For the text-containing cell, return its midpoint in [x, y] coordinate format. 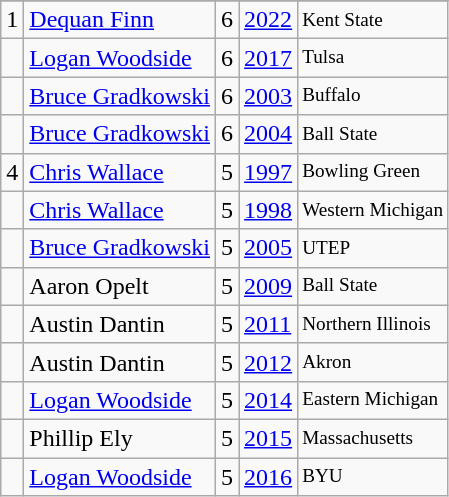
2022 [268, 20]
Bowling Green [373, 172]
Northern Illinois [373, 324]
2012 [268, 362]
2005 [268, 248]
2009 [268, 286]
1998 [268, 210]
Massachusetts [373, 438]
Western Michigan [373, 210]
Kent State [373, 20]
1997 [268, 172]
4 [12, 172]
2017 [268, 58]
2011 [268, 324]
Akron [373, 362]
2004 [268, 134]
UTEP [373, 248]
2014 [268, 400]
2015 [268, 438]
Eastern Michigan [373, 400]
2016 [268, 477]
Buffalo [373, 96]
2003 [268, 96]
Phillip Ely [120, 438]
1 [12, 20]
Aaron Opelt [120, 286]
BYU [373, 477]
Tulsa [373, 58]
Dequan Finn [120, 20]
